Determine the (x, y) coordinate at the center of the cell enclosing the given text.  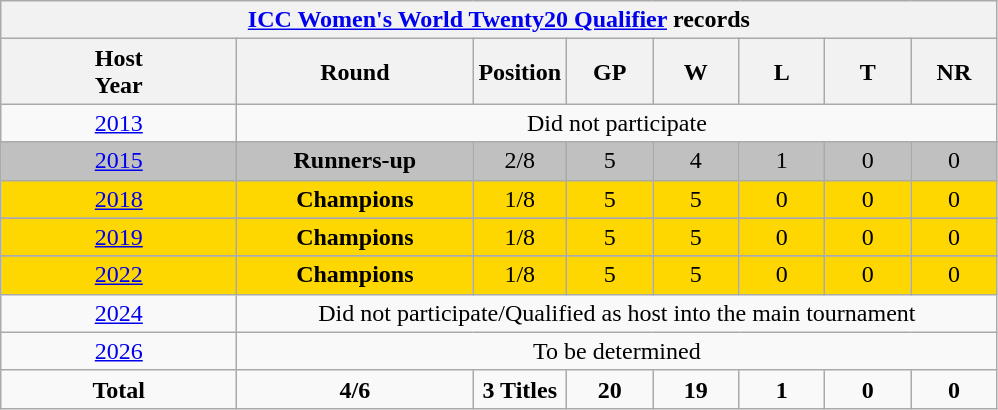
ICC Women's World Twenty20 Qualifier records (499, 20)
3 Titles (520, 389)
To be determined (617, 351)
2013 (119, 123)
2024 (119, 313)
HostYear (119, 72)
19 (696, 389)
2019 (119, 237)
L (782, 72)
Did not participate/Qualified as host into the main tournament (617, 313)
4/6 (355, 389)
Total (119, 389)
Runners-up (355, 161)
GP (610, 72)
4 (696, 161)
2022 (119, 275)
2/8 (520, 161)
Position (520, 72)
W (696, 72)
T (868, 72)
20 (610, 389)
2026 (119, 351)
NR (954, 72)
Did not participate (617, 123)
2018 (119, 199)
Round (355, 72)
2015 (119, 161)
